Output the [x, y] coordinate of the center of the cell containing the given text.  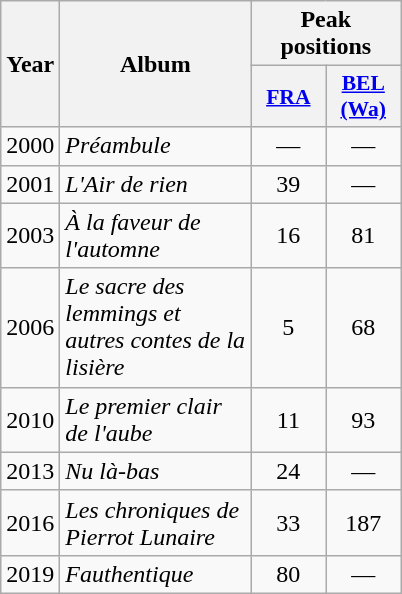
2019 [30, 574]
Peak positions [326, 34]
16 [288, 236]
L'Air de rien [156, 184]
2013 [30, 471]
39 [288, 184]
33 [288, 522]
Fauthentique [156, 574]
5 [288, 328]
2016 [30, 522]
2003 [30, 236]
24 [288, 471]
2006 [30, 328]
À la faveur de l'automne [156, 236]
Year [30, 64]
BEL(Wa) [364, 96]
81 [364, 236]
68 [364, 328]
93 [364, 420]
80 [288, 574]
11 [288, 420]
Album [156, 64]
2000 [30, 146]
187 [364, 522]
Préambule [156, 146]
Nu là-bas [156, 471]
Le premier clair de l'aube [156, 420]
2001 [30, 184]
Les chroniques de Pierrot Lunaire [156, 522]
2010 [30, 420]
Le sacre des lemmings et autres contes de la lisière [156, 328]
FRA [288, 96]
